Output the (X, Y) coordinate of the center of the cell containing the given text.  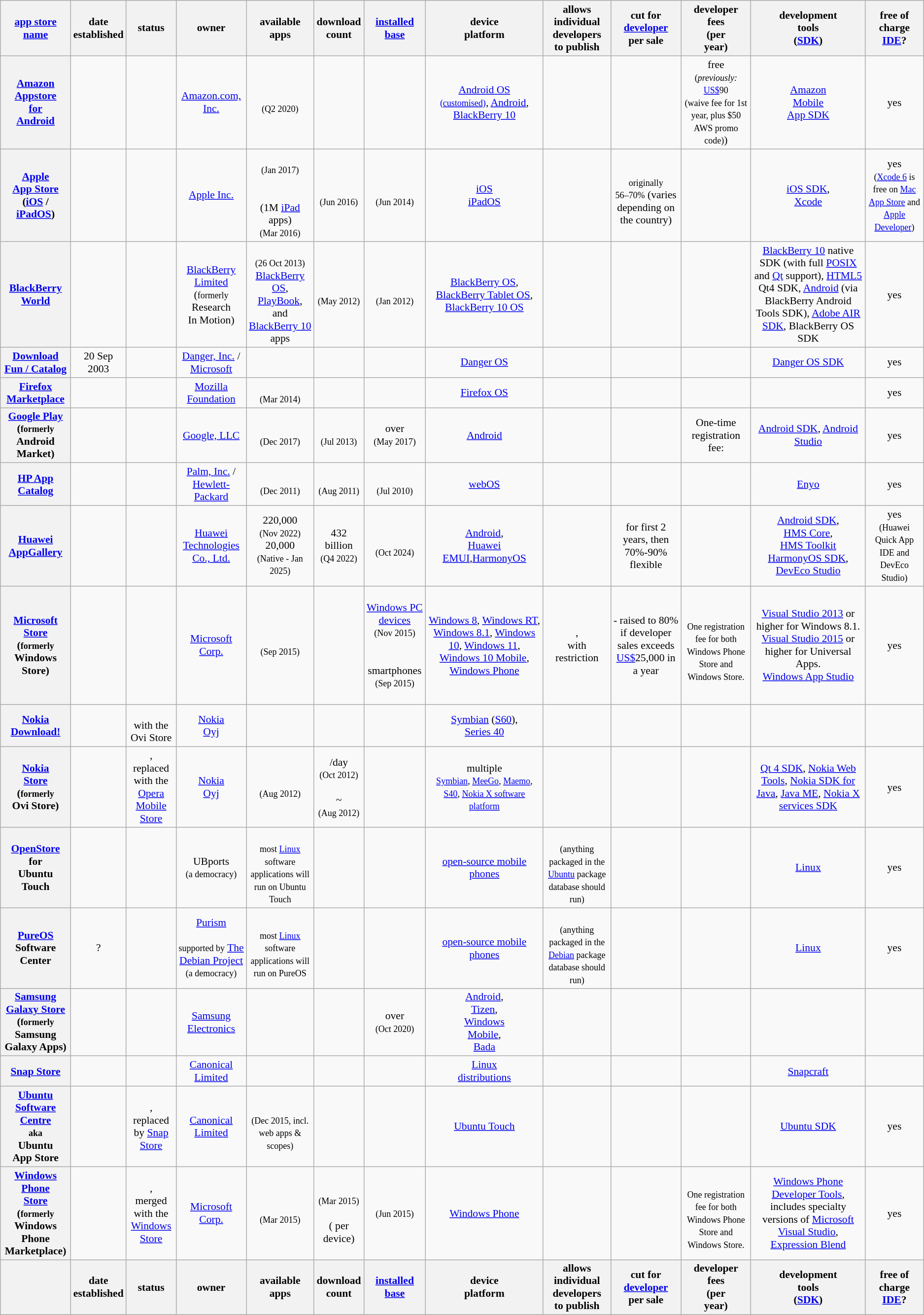
,withrestriction (577, 645)
Android SDK,HMS Core,HMS ToolkitHarmonyOS SDK, DevEco Studio (808, 546)
MicrosoftStore(formerlyWindows Store) (35, 645)
Danger, Inc. / Microsoft (211, 363)
(anything packaged in the Ubuntu package database should run) (577, 868)
BlackBerry World (35, 295)
iOSiPadOS (484, 195)
UbuntuSoftwareCentreakaUbuntuApp Store (35, 1126)
220,000(Nov 2022)20,000(Native - Jan 2025) (280, 546)
Android OS(customised), Android, BlackBerry 10 (484, 103)
Visual Studio 2013 or higher for Windows 8.1.Visual Studio 2015 or higher for Universal Apps.Windows App Studio (808, 645)
Linuxdistributions (484, 1071)
yes(Huawei Quick App IDE and DevEco Studio) (894, 546)
(Mar 2014) (280, 392)
UBports(a democracy) (211, 868)
SamsungElectronics (211, 1022)
(Jan 2012) (394, 295)
(Aug 2012) (280, 787)
Qt 4 SDK, Nokia Web Tools, Nokia SDK for Java, Java ME, Nokia X services SDK (808, 787)
Google, LLC (211, 435)
free (previously: US$90 (waive fee for 1st year, plus $50 AWS promo code)) (716, 103)
webOS (484, 484)
Windows Phone (484, 1213)
(Mar 2015) (280, 1213)
Android SDK, Android Studio (808, 435)
(Jul 2013) (339, 435)
(Oct 2024) (394, 546)
over (Oct 2020) (394, 1022)
(Jun 2016) (339, 195)
- raised to 80% if developer sales exceeds US$25,000 in a year (646, 645)
Apple Inc. (211, 195)
yes (Xcode 6 is free on Mac App Store and Apple Developer) (894, 195)
Snapcraft (808, 1071)
Danger OS SDK (808, 363)
Windows PC devices(Nov 2015)smartphones (Sep 2015) (394, 645)
over (May 2017) (394, 435)
Palm, Inc. / Hewlett-Packard (211, 484)
NokiaDownload! (35, 726)
BlackBerryLimited(formerlyResearchIn Motion) (211, 295)
/day(Oct 2012)~(Aug 2012) (339, 787)
Windows 8, Windows RT, Windows 8.1, Windows 10, Windows 11, Windows 10 Mobile, Windows Phone (484, 645)
AmazonAppstoreforAndroid (35, 103)
AppleApp Store(iOS / iPadOS) (35, 195)
(Sep 2015) (280, 645)
Android,Tizen,WindowsMobile,Bada (484, 1022)
,replaced by Snap Store (151, 1126)
20 Sep 2003 (99, 363)
(May 2012) (339, 295)
(Dec 2017) (280, 435)
NokiaStore(formerlyOvi Store) (35, 787)
iOS SDK,Xcode (808, 195)
HP AppCatalog (35, 484)
most Linux software applications will run on PureOS (280, 948)
with theOvi Store (151, 726)
Danger OS (484, 363)
(Dec 2015, incl. web apps & scopes) (280, 1126)
Snap Store (35, 1071)
WindowsPhoneStore(formerlyWindowsPhoneMarketplace) (35, 1213)
(anything packaged in the Debian package database should run) (577, 948)
Android,Huawei EMUI,HarmonyOS (484, 546)
(Q2 2020) (280, 103)
(Dec 2011) (280, 484)
app storename (35, 28)
Android (484, 435)
Amazon.com,Inc. (211, 103)
BlackBerry OS, BlackBerry Tablet OS, BlackBerry 10 OS (484, 295)
Purismsupported by The Debian Project(a democracy) (211, 948)
Firefox OS (484, 392)
,replacedwith theOpera Mobile Store (151, 787)
Google Play(formerlyAndroidMarket) (35, 435)
432 billion(Q4 2022) (339, 546)
Ubuntu SDK (808, 1126)
for first 2 years, then 70%-90% flexible (646, 546)
(Jul 2010) (394, 484)
(Mar 2015)( per device) (339, 1213)
HuaweiTechnologiesCo., Ltd. (211, 546)
PureOSSoftwareCenter (35, 948)
One-time registration fee: (716, 435)
MozillaFoundation (211, 392)
(26 Oct 2013)BlackBerry OS, PlayBook, and BlackBerry 10 apps (280, 295)
(Jun 2014) (394, 195)
originally56–70% (varies depending on the country) (646, 195)
Symbian (S60),Series 40 (484, 726)
most Linux software applications will run on Ubuntu Touch (280, 868)
(Jun 2015) (394, 1213)
Download Fun / Catalog (35, 363)
Windows Phone Developer Tools, includes specialty versions of Microsoft Visual Studio, Expression Blend (808, 1213)
(Aug 2011) (339, 484)
Enyo (808, 484)
OpenStoreforUbuntuTouch (35, 868)
(Jan 2017)(1M iPad apps)(Mar 2016) (280, 195)
FirefoxMarketplace (35, 392)
HuaweiAppGallery (35, 546)
? (99, 948)
Samsung Galaxy Store(formerlySamsungGalaxy Apps) (35, 1022)
AmazonMobileApp SDK (808, 103)
multiple Symbian, MeeGo, Maemo, S40, Nokia X software platform (484, 787)
,mergedwith theWindows Store (151, 1213)
Ubuntu Touch (484, 1126)
